Find where the given text appears and provide that cell's center as [X, Y] coordinate. 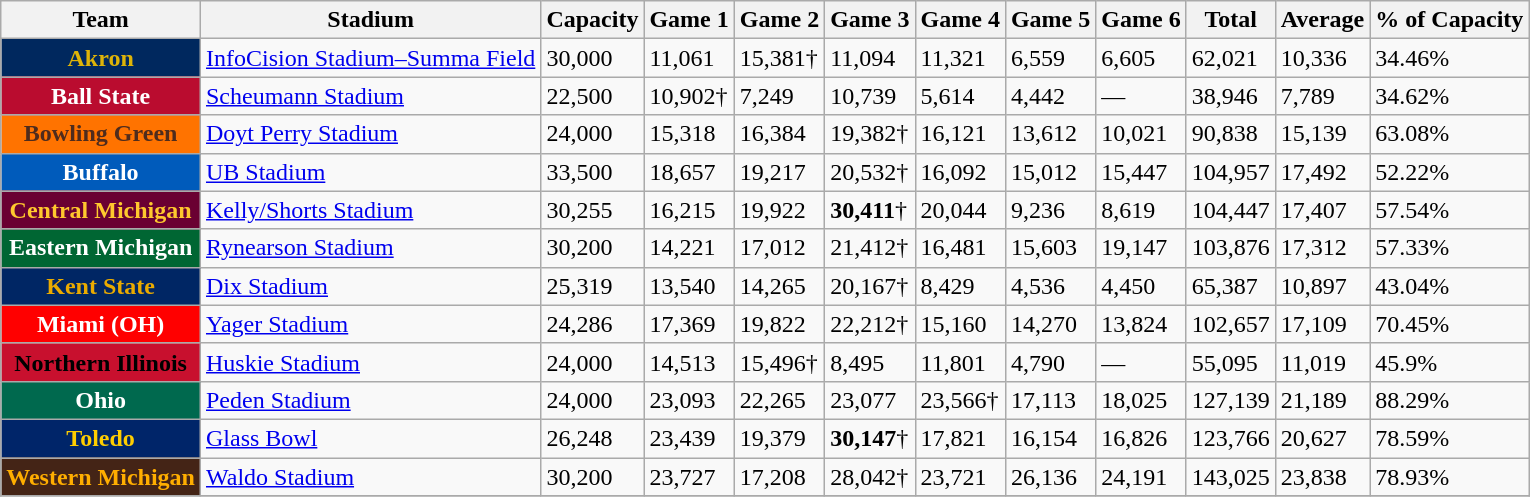
10,739 [870, 96]
9,236 [1050, 210]
78.59% [1450, 438]
11,061 [689, 58]
65,387 [1230, 286]
19,382† [870, 134]
19,379 [779, 438]
14,221 [689, 248]
16,826 [1141, 438]
11,019 [1322, 362]
Game 3 [870, 20]
Team [101, 20]
24,286 [592, 324]
23,838 [1322, 477]
15,381† [779, 58]
4,790 [1050, 362]
Game 4 [960, 20]
17,012 [779, 248]
127,139 [1230, 400]
30,255 [592, 210]
38,946 [1230, 96]
57.54% [1450, 210]
23,077 [870, 400]
Stadium [370, 20]
30,411† [870, 210]
15,496† [779, 362]
13,612 [1050, 134]
UB Stadium [370, 172]
62,021 [1230, 58]
Total [1230, 20]
10,902† [689, 96]
17,492 [1322, 172]
17,208 [779, 477]
4,450 [1141, 286]
34.46% [1450, 58]
7,249 [779, 96]
Huskie Stadium [370, 362]
70.45% [1450, 324]
30,147† [870, 438]
Game 1 [689, 20]
90,838 [1230, 134]
15,318 [689, 134]
15,012 [1050, 172]
11,094 [870, 58]
8,495 [870, 362]
10,021 [1141, 134]
Scheumann Stadium [370, 96]
14,513 [689, 362]
16,384 [779, 134]
11,321 [960, 58]
15,447 [1141, 172]
104,447 [1230, 210]
52.22% [1450, 172]
Yager Stadium [370, 324]
Akron [101, 58]
33,500 [592, 172]
143,025 [1230, 477]
20,627 [1322, 438]
16,092 [960, 172]
Capacity [592, 20]
Ball State [101, 96]
Glass Bowl [370, 438]
20,044 [960, 210]
16,215 [689, 210]
Western Michigan [101, 477]
63.08% [1450, 134]
Bowling Green [101, 134]
15,603 [1050, 248]
23,439 [689, 438]
23,566† [960, 400]
Miami (OH) [101, 324]
34.62% [1450, 96]
22,500 [592, 96]
16,121 [960, 134]
25,319 [592, 286]
14,270 [1050, 324]
21,189 [1322, 400]
17,407 [1322, 210]
22,265 [779, 400]
78.93% [1450, 477]
Central Michigan [101, 210]
123,766 [1230, 438]
13,540 [689, 286]
17,821 [960, 438]
InfoCision Stadium–Summa Field [370, 58]
15,160 [960, 324]
23,721 [960, 477]
55,095 [1230, 362]
21,412† [870, 248]
7,789 [1322, 96]
24,191 [1141, 477]
19,217 [779, 172]
Doyt Perry Stadium [370, 134]
4,442 [1050, 96]
43.04% [1450, 286]
57.33% [1450, 248]
6,559 [1050, 58]
Ohio [101, 400]
Average [1322, 20]
Game 5 [1050, 20]
Kelly/Shorts Stadium [370, 210]
104,957 [1230, 172]
17,109 [1322, 324]
Northern Illinois [101, 362]
45.9% [1450, 362]
26,248 [592, 438]
19,922 [779, 210]
Peden Stadium [370, 400]
Eastern Michigan [101, 248]
Kent State [101, 286]
19,147 [1141, 248]
% of Capacity [1450, 20]
20,167† [870, 286]
28,042† [870, 477]
8,429 [960, 286]
103,876 [1230, 248]
10,897 [1322, 286]
16,481 [960, 248]
14,265 [779, 286]
19,822 [779, 324]
18,025 [1141, 400]
8,619 [1141, 210]
15,139 [1322, 134]
17,369 [689, 324]
22,212† [870, 324]
Buffalo [101, 172]
Dix Stadium [370, 286]
Game 6 [1141, 20]
23,727 [689, 477]
13,824 [1141, 324]
16,154 [1050, 438]
23,093 [689, 400]
17,312 [1322, 248]
Rynearson Stadium [370, 248]
4,536 [1050, 286]
17,113 [1050, 400]
88.29% [1450, 400]
18,657 [689, 172]
Game 2 [779, 20]
Toledo [101, 438]
30,000 [592, 58]
11,801 [960, 362]
102,657 [1230, 324]
20,532† [870, 172]
10,336 [1322, 58]
6,605 [1141, 58]
26,136 [1050, 477]
5,614 [960, 96]
Waldo Stadium [370, 477]
